Extract the [x, y] coordinate from the center of the cell holding the provided text.  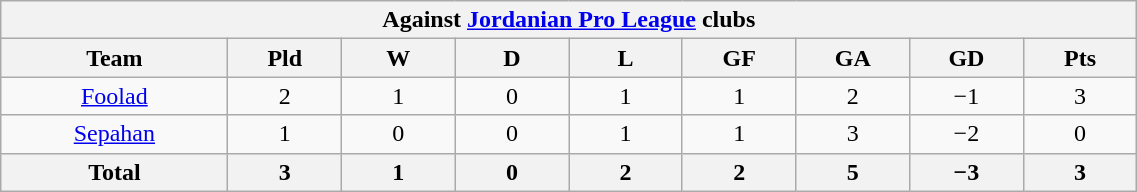
L [626, 58]
Foolad [114, 96]
Pld [285, 58]
GD [967, 58]
D [512, 58]
GA [853, 58]
Total [114, 172]
Sepahan [114, 134]
Pts [1080, 58]
W [399, 58]
Against Jordanian Pro League clubs [569, 20]
−2 [967, 134]
5 [853, 172]
Team [114, 58]
GF [739, 58]
−1 [967, 96]
−3 [967, 172]
